Identify which cell holds the provided text, then report its [X, Y] central coordinate. 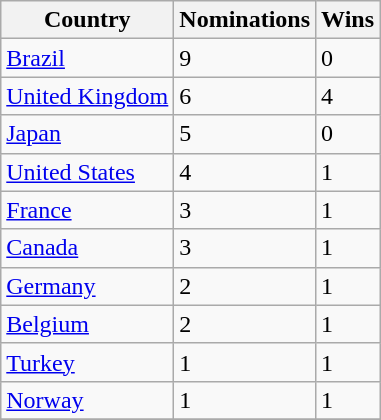
6 [245, 96]
5 [245, 134]
Norway [88, 400]
Japan [88, 134]
Belgium [88, 324]
United Kingdom [88, 96]
9 [245, 58]
Brazil [88, 58]
Nominations [245, 20]
United States [88, 172]
Canada [88, 248]
Country [88, 20]
Turkey [88, 362]
France [88, 210]
Wins [348, 20]
Germany [88, 286]
